For the text-containing cell, return its midpoint in [x, y] coordinate format. 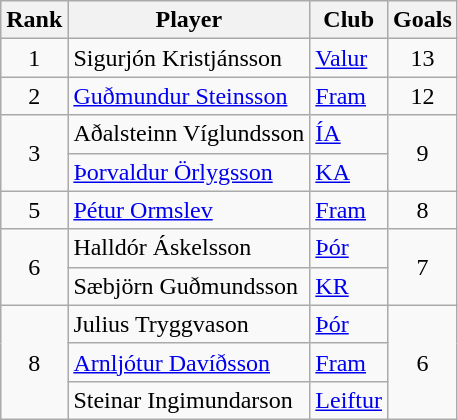
Leiftur [349, 400]
Steinar Ingimundarson [189, 400]
Halldór Áskelsson [189, 248]
KA [349, 172]
Sæbjörn Guðmundsson [189, 286]
12 [423, 96]
Guðmundur Steinsson [189, 96]
Arnljótur Davíðsson [189, 362]
5 [34, 210]
Pétur Ormslev [189, 210]
Club [349, 20]
Rank [34, 20]
Þorvaldur Örlygsson [189, 172]
Player [189, 20]
KR [349, 286]
3 [34, 153]
1 [34, 58]
9 [423, 153]
7 [423, 267]
Goals [423, 20]
Aðalsteinn Víglundsson [189, 134]
Sigurjón Kristjánsson [189, 58]
2 [34, 96]
ÍA [349, 134]
13 [423, 58]
Julius Tryggvason [189, 324]
Valur [349, 58]
